For the text-containing cell, return its midpoint in (x, y) coordinate format. 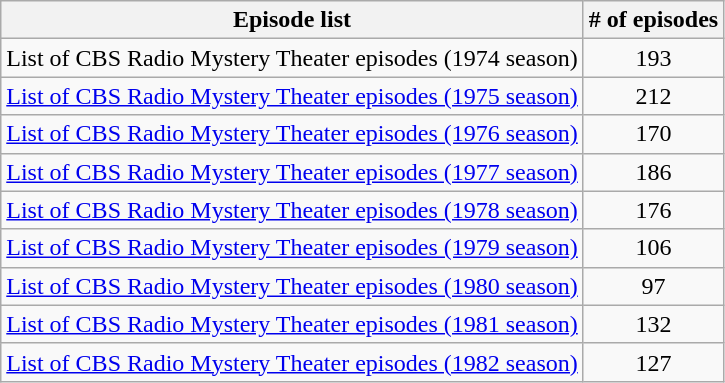
List of CBS Radio Mystery Theater episodes (1978 season) (292, 210)
List of CBS Radio Mystery Theater episodes (1980 season) (292, 286)
List of CBS Radio Mystery Theater episodes (1979 season) (292, 248)
List of CBS Radio Mystery Theater episodes (1974 season) (292, 58)
106 (653, 248)
List of CBS Radio Mystery Theater episodes (1976 season) (292, 134)
176 (653, 210)
Episode list (292, 20)
List of CBS Radio Mystery Theater episodes (1981 season) (292, 324)
132 (653, 324)
186 (653, 172)
# of episodes (653, 20)
97 (653, 286)
List of CBS Radio Mystery Theater episodes (1977 season) (292, 172)
List of CBS Radio Mystery Theater episodes (1975 season) (292, 96)
193 (653, 58)
127 (653, 362)
List of CBS Radio Mystery Theater episodes (1982 season) (292, 362)
212 (653, 96)
170 (653, 134)
